For the text-containing cell, return its midpoint in [X, Y] coordinate format. 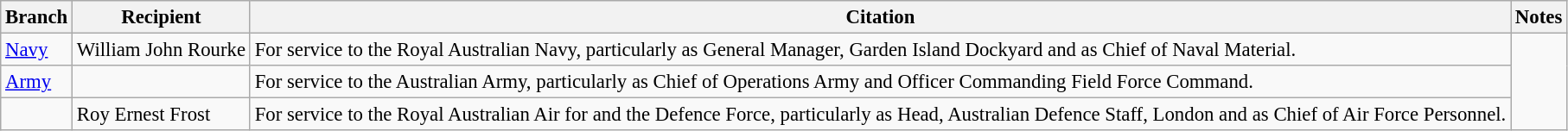
William John Rourke [162, 50]
Citation [880, 17]
Navy [36, 50]
For service to the Royal Australian Navy, particularly as General Manager, Garden Island Dockyard and as Chief of Naval Material. [880, 50]
Roy Ernest Frost [162, 115]
Recipient [162, 17]
Notes [1539, 17]
For service to the Australian Army, particularly as Chief of Operations Army and Officer Commanding Field Force Command. [880, 82]
Army [36, 82]
Branch [36, 17]
